Pinpoint the cell where the given text exists, returning its [X, Y] midpoint coordinate. 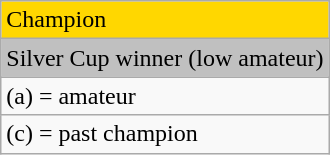
(c) = past champion [165, 134]
Silver Cup winner (low amateur) [165, 58]
(a) = amateur [165, 96]
Champion [165, 20]
